Return (x, y) of the center of cell containing provided text 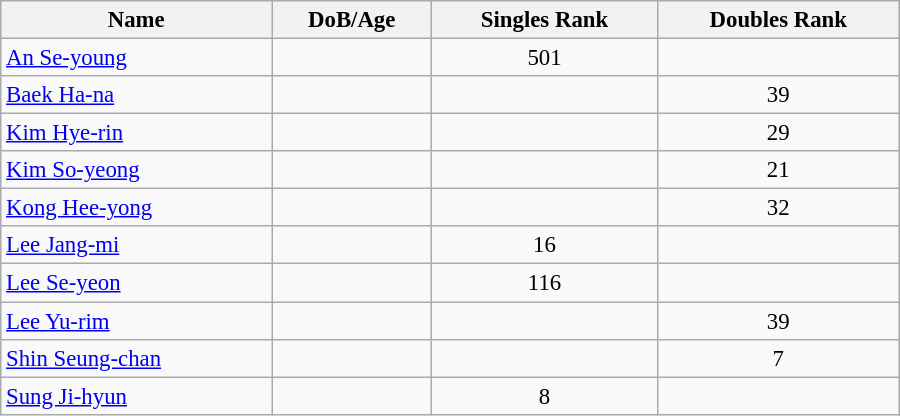
8 (544, 396)
21 (778, 170)
Lee Yu-rim (136, 321)
501 (544, 58)
Shin Seung-chan (136, 358)
Sung Ji-hyun (136, 396)
116 (544, 283)
29 (778, 133)
Baek Ha-na (136, 95)
An Se-young (136, 58)
Singles Rank (544, 20)
Kim So-yeong (136, 170)
7 (778, 358)
Kim Hye-rin (136, 133)
Doubles Rank (778, 20)
Name (136, 20)
Lee Se-yeon (136, 283)
32 (778, 208)
Kong Hee-yong (136, 208)
Lee Jang-mi (136, 245)
DoB/Age (352, 20)
16 (544, 245)
